Provide the [x, y] coordinate of the cell's center where the given text is located.  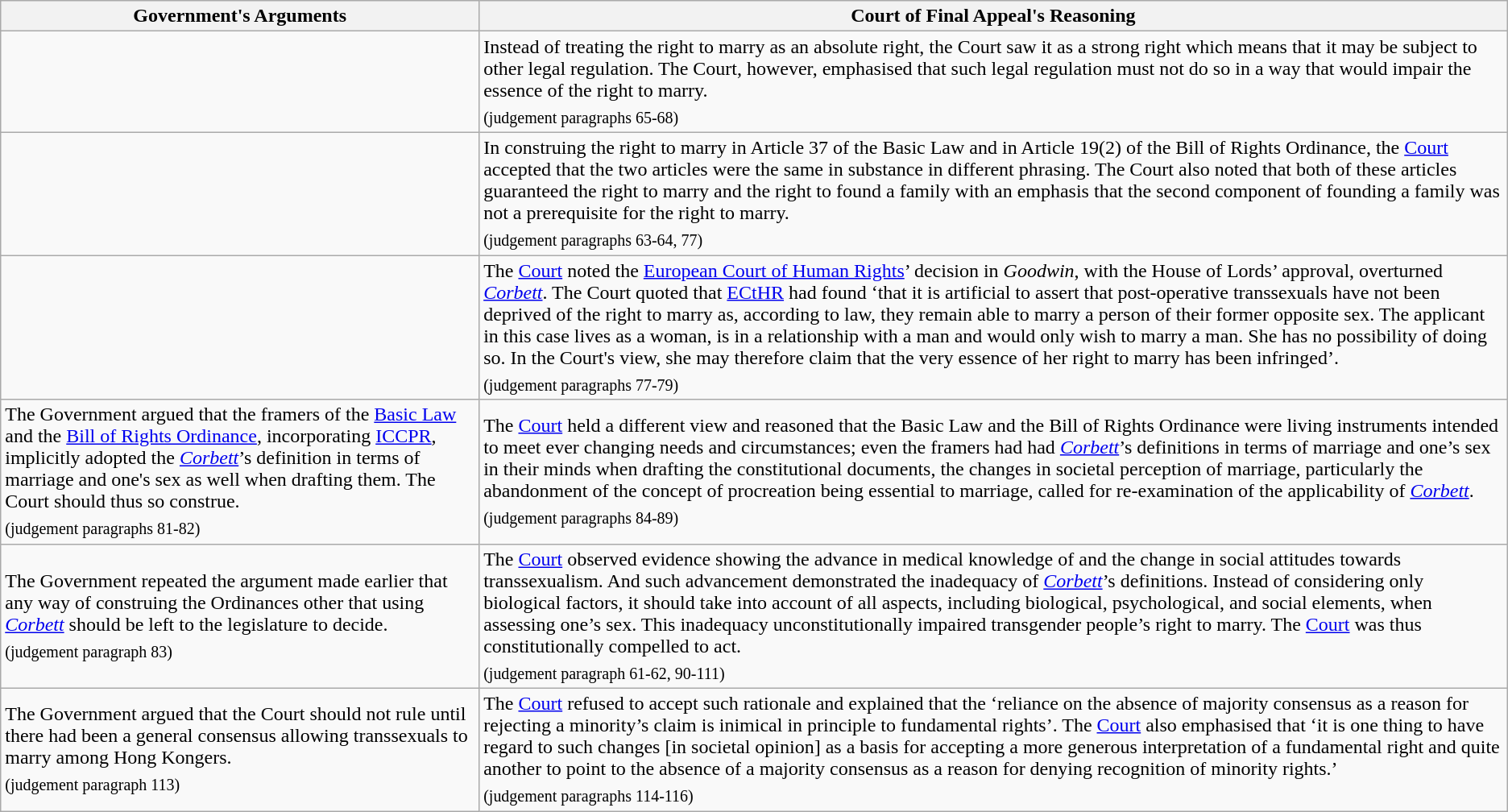
Court of Final Appeal's Reasoning [994, 16]
Government's Arguments [240, 16]
